Search for the cell housing the specified text and yield its (x, y) center coordinate. 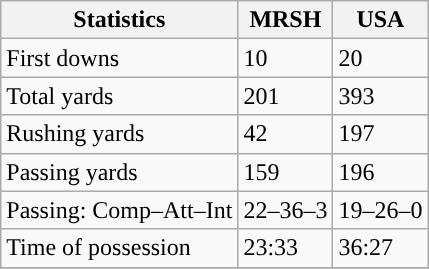
19–26–0 (380, 210)
Total yards (120, 96)
Statistics (120, 20)
159 (286, 172)
197 (380, 134)
196 (380, 172)
Time of possession (120, 248)
36:27 (380, 248)
20 (380, 58)
USA (380, 20)
First downs (120, 58)
393 (380, 96)
201 (286, 96)
10 (286, 58)
42 (286, 134)
22–36–3 (286, 210)
Rushing yards (120, 134)
MRSH (286, 20)
Passing: Comp–Att–Int (120, 210)
23:33 (286, 248)
Passing yards (120, 172)
